Capture the cell that displays the provided text and extract its [X, Y] central coordinate. 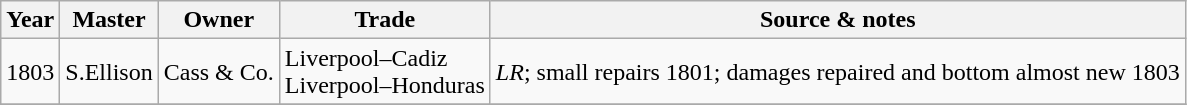
Cass & Co. [218, 72]
Year [30, 20]
Trade [384, 20]
Master [109, 20]
1803 [30, 72]
Owner [218, 20]
Source & notes [838, 20]
Liverpool–CadizLiverpool–Honduras [384, 72]
S.Ellison [109, 72]
LR; small repairs 1801; damages repaired and bottom almost new 1803 [838, 72]
